From the cell containing the given text, extract its center point as (X, Y) coordinate. 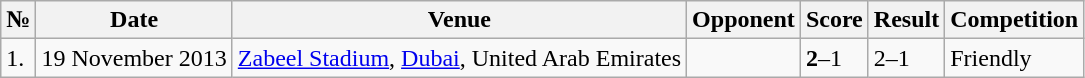
№ (18, 20)
19 November 2013 (134, 58)
1. (18, 58)
Date (134, 20)
Result (906, 20)
Score (834, 20)
Opponent (744, 20)
Friendly (1014, 58)
Competition (1014, 20)
Zabeel Stadium, Dubai, United Arab Emirates (459, 58)
Venue (459, 20)
